Identify which cell holds the provided text, then report its (X, Y) central coordinate. 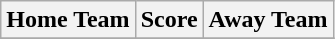
Away Team (268, 20)
Score (169, 20)
Home Team (68, 20)
